Return (X, Y) of the center of cell containing provided text 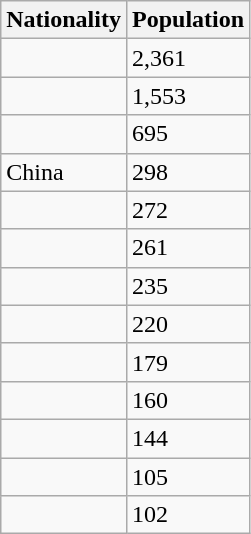
1,553 (188, 96)
261 (188, 248)
Nationality (64, 20)
Population (188, 20)
695 (188, 134)
272 (188, 210)
160 (188, 400)
235 (188, 286)
China (64, 172)
298 (188, 172)
105 (188, 477)
179 (188, 362)
102 (188, 515)
2,361 (188, 58)
144 (188, 438)
220 (188, 324)
